Identify which cell holds the provided text, then report its (X, Y) central coordinate. 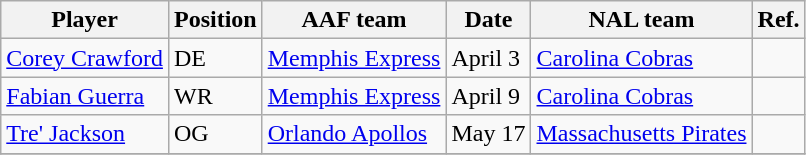
May 17 (488, 134)
DE (215, 58)
Position (215, 20)
Tre' Jackson (85, 134)
NAL team (642, 20)
Date (488, 20)
Corey Crawford (85, 58)
Player (85, 20)
Ref. (778, 20)
Fabian Guerra (85, 96)
Massachusetts Pirates (642, 134)
April 3 (488, 58)
AAF team (354, 20)
Orlando Apollos (354, 134)
WR (215, 96)
OG (215, 134)
April 9 (488, 96)
